Return (x, y) of the center of cell containing provided text 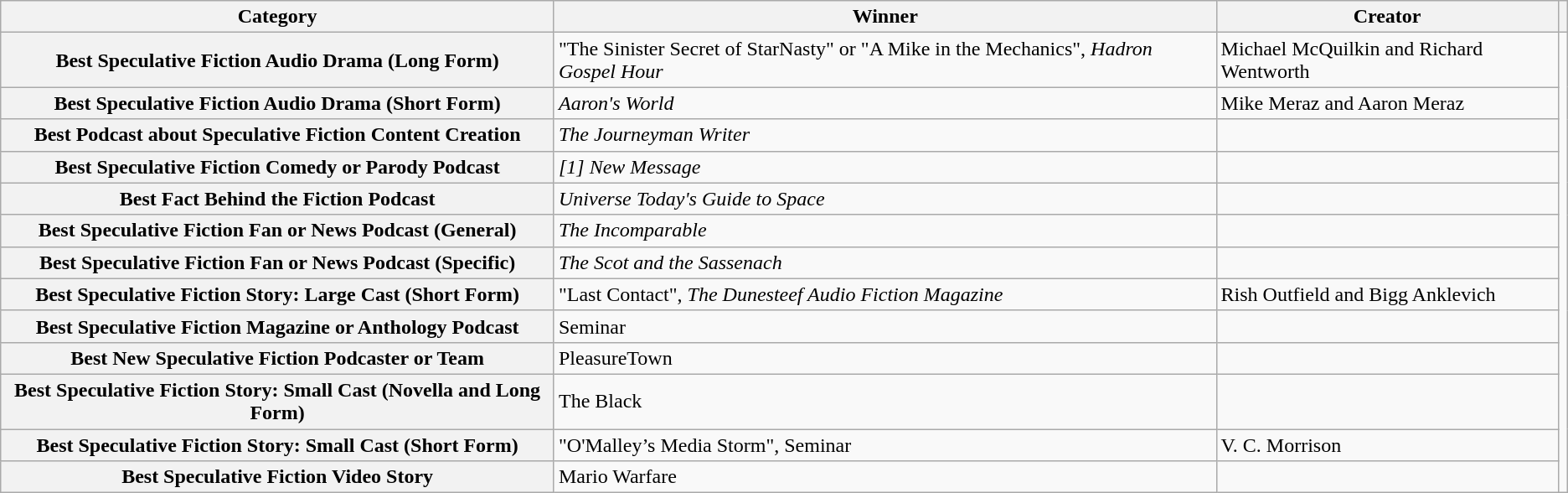
"O'Malley’s Media Storm", Seminar (885, 445)
Winner (885, 17)
Best Speculative Fiction Story: Large Cast (Short Form) (278, 294)
Best Speculative Fiction Video Story (278, 477)
Best Speculative Fiction Fan or News Podcast (General) (278, 231)
Best Speculative Fiction Comedy or Parody Podcast (278, 167)
The Incomparable (885, 231)
Creator (1387, 17)
Universe Today's Guide to Space (885, 199)
The Scot and the Sassenach (885, 262)
Best Speculative Fiction Fan or News Podcast (Specific) (278, 262)
[1] New Message (885, 167)
The Black (885, 401)
Michael McQuilkin and Richard Wentworth (1387, 60)
Seminar (885, 326)
Mario Warfare (885, 477)
Rish Outfield and Bigg Anklevich (1387, 294)
PleasureTown (885, 358)
Best New Speculative Fiction Podcaster or Team (278, 358)
Mike Meraz and Aaron Meraz (1387, 103)
The Journeyman Writer (885, 135)
Best Speculative Fiction Story: Small Cast (Short Form) (278, 445)
V. C. Morrison (1387, 445)
Best Speculative Fiction Magazine or Anthology Podcast (278, 326)
Category (278, 17)
Best Speculative Fiction Audio Drama (Long Form) (278, 60)
Best Speculative Fiction Audio Drama (Short Form) (278, 103)
Best Podcast about Speculative Fiction Content Creation (278, 135)
"The Sinister Secret of StarNasty" or "A Mike in the Mechanics", Hadron Gospel Hour (885, 60)
Best Fact Behind the Fiction Podcast (278, 199)
Best Speculative Fiction Story: Small Cast (Novella and Long Form) (278, 401)
Aaron's World (885, 103)
"Last Contact", The Dunesteef Audio Fiction Magazine (885, 294)
